Provide the (x, y) coordinate of the cell's center where the given text is located.  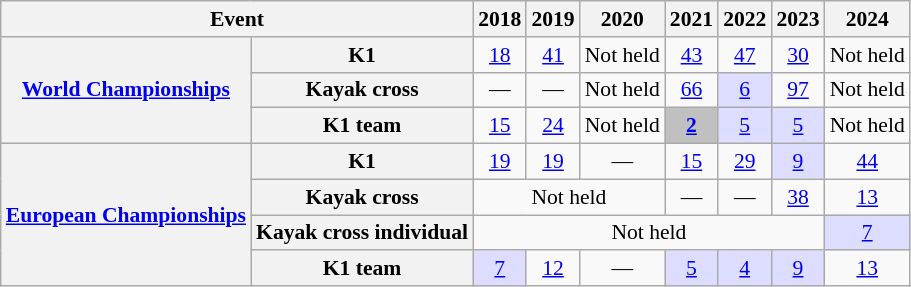
2024 (868, 19)
41 (552, 55)
Event (237, 19)
97 (798, 90)
European Championships (126, 215)
2021 (692, 19)
44 (868, 162)
2019 (552, 19)
6 (744, 90)
2023 (798, 19)
30 (798, 55)
29 (744, 162)
18 (500, 55)
World Championships (126, 90)
24 (552, 126)
2020 (622, 19)
47 (744, 55)
2 (692, 126)
2022 (744, 19)
Kayak cross individual (362, 233)
38 (798, 197)
12 (552, 269)
4 (744, 269)
66 (692, 90)
43 (692, 55)
2018 (500, 19)
